Extract the [x, y] coordinate from the center of the cell holding the provided text.  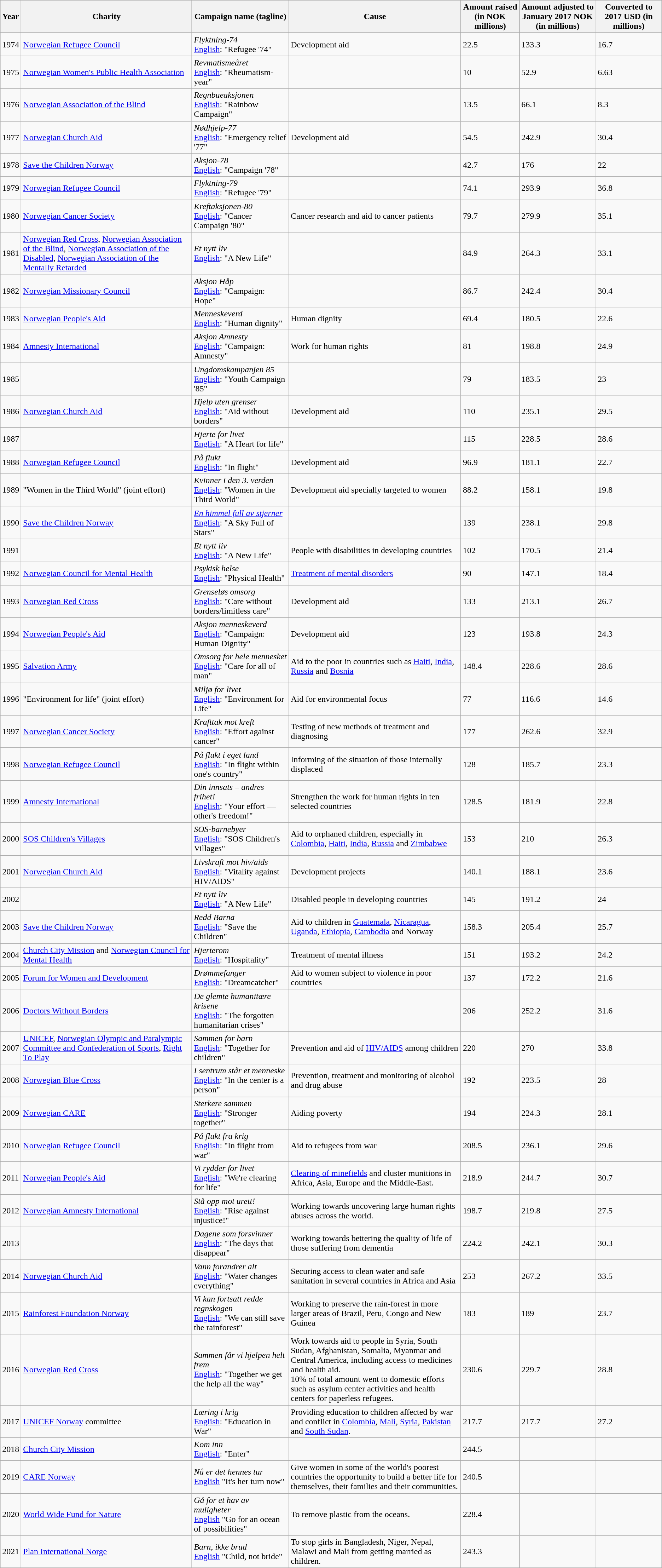
23.6 [629, 871]
Prevention, treatment and monitoring of alcohol and drug abuse [375, 1080]
2018 [11, 1449]
DrømmefangerEnglish: "Dreamcatcher" [240, 978]
Aksjon menneskeverdEnglish: "Campaign: Human Dignity" [240, 634]
1982 [11, 291]
235.1 [558, 412]
193.2 [558, 955]
218.9 [490, 1178]
Aid to refugees from war [375, 1145]
Forum for Women and Development [107, 978]
Vi kan fortsatt redde regnskogenEnglish: "We can still save the rainforest" [240, 1313]
52.9 [558, 72]
Cause [375, 17]
Ungdomskampanjen 85English: "Youth Campaign '85" [240, 379]
242.9 [558, 137]
Nå er det hennes turEnglish "It's her turn now" [240, 1477]
279.9 [558, 216]
2002 [11, 900]
Testing of new methods of treatment and diagnosing [375, 731]
147.1 [558, 573]
244.7 [558, 1178]
2014 [11, 1276]
28.1 [629, 1113]
To remove plastic from the oceans. [375, 1515]
270 [558, 1048]
219.8 [558, 1211]
Vi rydder for livetEnglish: "We're clearing for life" [240, 1178]
Working to preserve the rain-forest in more larger areas of Brazil, Peru, Congo and New Guinea [375, 1313]
192 [490, 1080]
229.7 [558, 1369]
244.5 [490, 1449]
RevmatismeåretEnglish: "Rheumatism-year" [240, 72]
To stop girls in Bangladesh, Niger, Nepal, Malawi and Mali from getting married as children. [375, 1552]
252.2 [558, 1011]
2020 [11, 1515]
228.4 [490, 1515]
Gå for et hav av muligheterEnglish "Go for an ocean of possibilities" [240, 1515]
81 [490, 346]
240.5 [490, 1477]
Securing access to clean water and safe sanitation in several countries in Africa and Asia [375, 1276]
1989 [11, 490]
220 [490, 1048]
19.8 [629, 490]
En himmel full av stjernerEnglish: "A Sky Full of Stars" [240, 523]
242.4 [558, 291]
Aksjon HåpEnglish: "Campaign: Hope" [240, 291]
Aksjon AmnestyEnglish: "Campaign: Amnesty" [240, 346]
25.7 [629, 927]
Amount adjusted to January 2017 NOK (in millions) [558, 17]
Sammen for barnEnglish: "Together for children" [240, 1048]
CARE Norway [107, 1477]
206 [490, 1011]
1977 [11, 137]
Converted to 2017 USD (in millions) [629, 17]
16.7 [629, 45]
22.5 [490, 45]
Aid to the poor in countries such as Haiti, India, Russia and Bosnia [375, 666]
29.8 [629, 523]
183.5 [558, 379]
Disabled people in developing countries [375, 900]
Cancer research and aid to cancer patients [375, 216]
2017 [11, 1421]
Læring i krigEnglish: "Education in War" [240, 1421]
33.1 [629, 253]
World Wide Fund for Nature [107, 1515]
1978 [11, 165]
1985 [11, 379]
224.3 [558, 1113]
2013 [11, 1243]
Livskraft mot hiv/aidsEnglish: "Vitality against HIV/AIDS" [240, 871]
133.3 [558, 45]
Stå opp mot urett!English: "Rise against injustice!" [240, 1211]
Nødhjelp-77English: "Emergency relief '77" [240, 137]
96.9 [490, 462]
116.6 [558, 699]
Omsorg for hele mennesketEnglish: "Care for all of man" [240, 666]
176 [558, 165]
27.5 [629, 1211]
På fluktEnglish: "In flight" [240, 462]
35.1 [629, 216]
1983 [11, 318]
66.1 [558, 105]
123 [490, 634]
170.5 [558, 551]
230.6 [490, 1369]
13.5 [490, 105]
Kreftaksjonen-80English: "Cancer Campaign '80" [240, 216]
Informing of the situation of those internally displaced [375, 764]
151 [490, 955]
18.4 [629, 573]
21.6 [629, 978]
128.5 [490, 801]
2003 [11, 927]
181.9 [558, 801]
1974 [11, 45]
Give women in some of the world's poorest countries the opportunity to build a better life for themselves, their families and their communities. [375, 1477]
I sentrum står et menneskeEnglish: "In the center is a person" [240, 1080]
Redd BarnaEnglish: "Save the Children" [240, 927]
189 [558, 1313]
194 [490, 1113]
24.3 [629, 634]
1992 [11, 573]
Development projects [375, 871]
1995 [11, 666]
SOS Children's Villages [107, 839]
2010 [11, 1145]
Campaign name (tagline) [240, 17]
86.7 [490, 291]
Human dignity [375, 318]
Work for human rights [375, 346]
1999 [11, 801]
10 [490, 72]
2011 [11, 1178]
23.3 [629, 764]
32.9 [629, 731]
188.1 [558, 871]
Flyktning-79 English: "Refugee '79" [240, 188]
2004 [11, 955]
84.9 [490, 253]
24.2 [629, 955]
"Women in the Third World" (joint effort) [107, 490]
Treatment of mental illness [375, 955]
133 [490, 601]
Church City Mission and Norwegian Council for Mental Health [107, 955]
69.4 [490, 318]
27.2 [629, 1421]
42.7 [490, 165]
Din innsats – andres frihet!English: "Your effort — other's freedom!" [240, 801]
6.63 [629, 72]
158.3 [490, 927]
22 [629, 165]
88.2 [490, 490]
115 [490, 440]
77 [490, 699]
Clearing of minefields and cluster munitions in Africa, Asia, Europe and the Middle-East. [375, 1178]
223.5 [558, 1080]
90 [490, 573]
262.6 [558, 731]
Norwegian Missionary Council [107, 291]
Aiding poverty [375, 1113]
Barn, ikke brudEnglish "Child, not bride" [240, 1552]
24.9 [629, 346]
Providing education to children affected by war and conflict in Colombia, Mali, Syria, Pakistan and South Sudan. [375, 1421]
2012 [11, 1211]
Amount raised (in NOK millions) [490, 17]
Dagene som forsvinnerEnglish: "The days that disappear" [240, 1243]
Vann forandrer altEnglish: "Water changes everything" [240, 1276]
26.3 [629, 839]
Miljø for livetEnglish: "Environment for Life" [240, 699]
236.1 [558, 1145]
Salvation Army [107, 666]
198.8 [558, 346]
158.1 [558, 490]
1988 [11, 462]
2008 [11, 1080]
30.3 [629, 1243]
2021 [11, 1552]
128 [490, 764]
54.5 [490, 137]
228.5 [558, 440]
29.5 [629, 412]
2007 [11, 1048]
Kom innEnglish: "Enter" [240, 1449]
30.7 [629, 1178]
198.7 [490, 1211]
172.2 [558, 978]
RegnbueaksjonenEnglish: "Rainbow Campaign" [240, 105]
Norwegian Association of the Blind [107, 105]
145 [490, 900]
1994 [11, 634]
22.8 [629, 801]
1996 [11, 699]
28.8 [629, 1369]
1981 [11, 253]
33.5 [629, 1276]
79 [490, 379]
2005 [11, 978]
2001 [11, 871]
264.3 [558, 253]
1984 [11, 346]
Sammen får vi hjelpen helt fremEnglish: "Together we get the help all the way" [240, 1369]
1990 [11, 523]
Norwegian Women's Public Health Association [107, 72]
177 [490, 731]
Treatment of mental disorders [375, 573]
23.7 [629, 1313]
22.7 [629, 462]
228.6 [558, 666]
1975 [11, 72]
36.8 [629, 188]
79.7 [490, 216]
2019 [11, 1477]
102 [490, 551]
Hjelp uten grenserEnglish: "Aid without borders" [240, 412]
Grenseløs omsorgEnglish: "Care without borders/limitless care" [240, 601]
Aid to women subject to violence in poor countries [375, 978]
HjerteromEnglish: "Hospitality" [240, 955]
180.5 [558, 318]
29.6 [629, 1145]
2006 [11, 1011]
139 [490, 523]
Charity [107, 17]
Strengthen the work for human rights in ten selected countries [375, 801]
De glemte humanitære kriseneEnglish: "The forgotten humanitarian crises" [240, 1011]
137 [490, 978]
267.2 [558, 1276]
140.1 [490, 871]
Sterkere sammenEnglish: "Stronger together" [240, 1113]
1980 [11, 216]
Aid for environmental focus [375, 699]
1997 [11, 731]
Plan International Norge [107, 1552]
2009 [11, 1113]
213.1 [558, 601]
2000 [11, 839]
14.6 [629, 699]
På flukt i eget landEnglish: "In flight within one's country" [240, 764]
33.8 [629, 1048]
Norwegian Red Cross, Norwegian Association of the Blind, Norwegian Association of the Disabled, Norwegian Association of the Mentally Retarded [107, 253]
Aksjon-78English: "Campaign '78" [240, 165]
1998 [11, 764]
1986 [11, 412]
Norwegian CARE [107, 1113]
Norwegian Amnesty International [107, 1211]
1976 [11, 105]
253 [490, 1276]
Aid to orphaned children, especially in Colombia, Haiti, India, Russia and Zimbabwe [375, 839]
1987 [11, 440]
183 [490, 1313]
Norwegian Council for Mental Health [107, 573]
26.7 [629, 601]
8.3 [629, 105]
Year [11, 17]
"Environment for life" (joint effort) [107, 699]
21.4 [629, 551]
2016 [11, 1369]
Working towards uncovering large human rights abuses across the world. [375, 1211]
Psykisk helseEnglish: "Physical Health" [240, 573]
28 [629, 1080]
24 [629, 900]
23 [629, 379]
243.3 [490, 1552]
293.9 [558, 188]
224.2 [490, 1243]
22.6 [629, 318]
210 [558, 839]
SOS-barnebyerEnglish: "SOS Children's Villages" [240, 839]
191.2 [558, 900]
1993 [11, 601]
153 [490, 839]
74.1 [490, 188]
185.7 [558, 764]
1979 [11, 188]
Aid to children in Guatemala, Nicaragua, Uganda, Ethiopia, Cambodia and Norway [375, 927]
148.4 [490, 666]
181.1 [558, 462]
På flukt fra krigEnglish: "In flight from war" [240, 1145]
193.8 [558, 634]
UNICEF, Norwegian Olympic and Paralympic Committee and Confederation of Sports, Right To Play [107, 1048]
UNICEF Norway committee [107, 1421]
Flyktning-74English: "Refugee '74" [240, 45]
Church City Mission [107, 1449]
205.4 [558, 927]
MenneskeverdEnglish: "Human dignity" [240, 318]
110 [490, 412]
Rainforest Foundation Norway [107, 1313]
Hjerte for livetEnglish: "A Heart for life" [240, 440]
Prevention and aid of HIV/AIDS among children [375, 1048]
208.5 [490, 1145]
Doctors Without Borders [107, 1011]
Working towards bettering the quality of life of those suffering from dementia [375, 1243]
Development aid specially targeted to women [375, 490]
31.6 [629, 1011]
1991 [11, 551]
Krafttak mot kreftEnglish: "Effort against cancer" [240, 731]
Norwegian Blue Cross [107, 1080]
Kvinner i den 3. verdenEnglish: "Women in the Third World" [240, 490]
2015 [11, 1313]
242.1 [558, 1243]
People with disabilities in developing countries [375, 551]
238.1 [558, 523]
